Identify which cell holds the provided text, then report its (x, y) central coordinate. 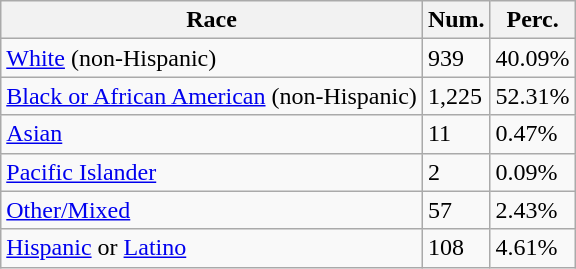
0.09% (532, 172)
2 (456, 172)
4.61% (532, 248)
White (non-Hispanic) (212, 58)
Num. (456, 20)
Pacific Islander (212, 172)
0.47% (532, 134)
57 (456, 210)
40.09% (532, 58)
1,225 (456, 96)
Race (212, 20)
Hispanic or Latino (212, 248)
Perc. (532, 20)
Asian (212, 134)
2.43% (532, 210)
108 (456, 248)
11 (456, 134)
Other/Mixed (212, 210)
Black or African American (non-Hispanic) (212, 96)
939 (456, 58)
52.31% (532, 96)
